Identify which cell holds the provided text, then report its (x, y) central coordinate. 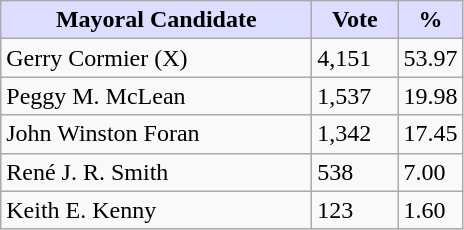
1.60 (430, 210)
7.00 (430, 172)
René J. R. Smith (156, 172)
John Winston Foran (156, 134)
4,151 (355, 58)
538 (355, 172)
17.45 (430, 134)
19.98 (430, 96)
Vote (355, 20)
53.97 (430, 58)
123 (355, 210)
Peggy M. McLean (156, 96)
% (430, 20)
Keith E. Kenny (156, 210)
Mayoral Candidate (156, 20)
1,342 (355, 134)
Gerry Cormier (X) (156, 58)
1,537 (355, 96)
